Pinpoint the cell where the given text exists, returning its [X, Y] midpoint coordinate. 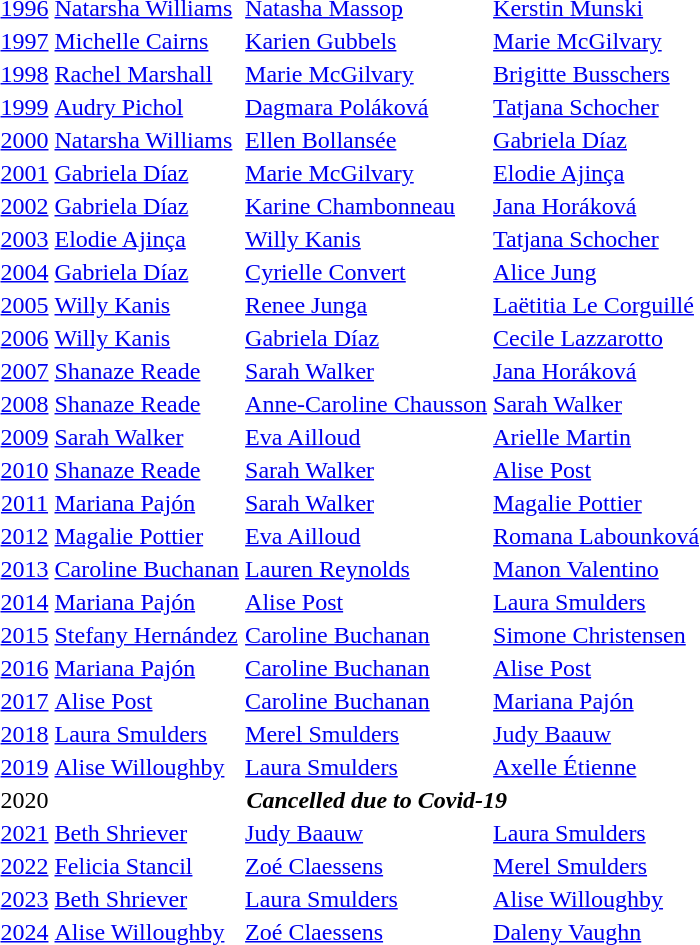
Merel Smulders [366, 734]
Zoé Claessens [366, 866]
Felicia Stancil [147, 866]
Stefany Hernández [147, 635]
Judy Baauw [366, 833]
Elodie Ajinça [147, 239]
Dagmara Poláková [366, 107]
Alise Willoughby [147, 767]
Michelle Cairns [147, 41]
Lauren Reynolds [366, 569]
Audry Pichol [147, 107]
Magalie Pottier [147, 536]
Rachel Marshall [147, 74]
Natarsha Williams [147, 140]
Cyrielle Convert [366, 272]
Renee Junga [366, 305]
Karine Chambonneau [366, 206]
Karien Gubbels [366, 41]
Anne-Caroline Chausson [366, 404]
Ellen Bollansée [366, 140]
